Find where the given text appears and provide that cell's center as (x, y) coordinate. 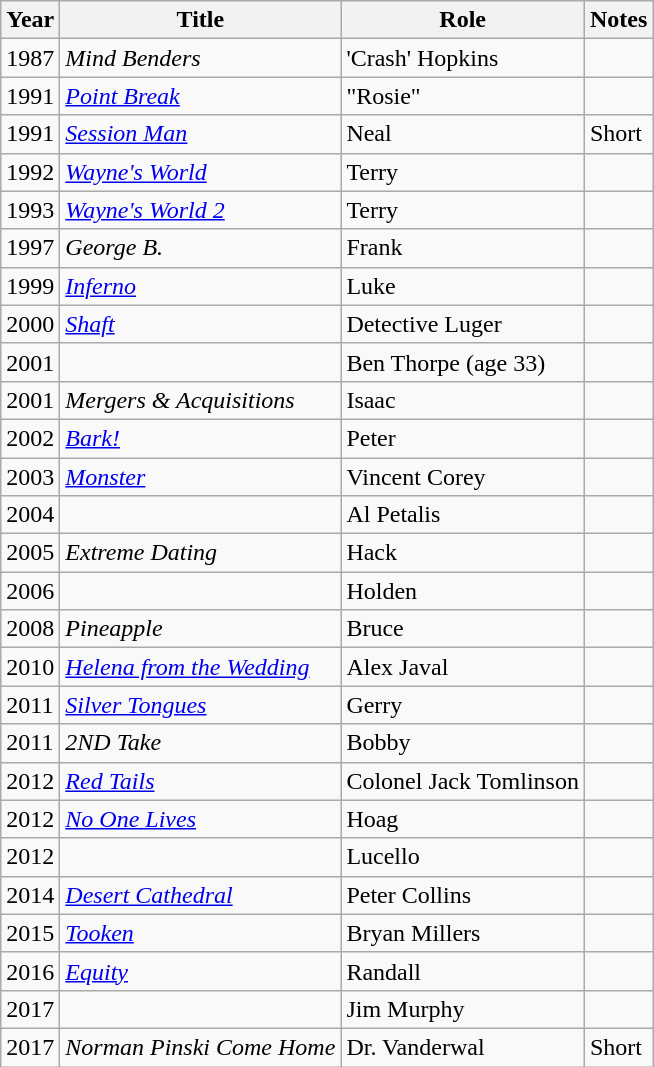
Mind Benders (200, 58)
Title (200, 20)
Silver Tongues (200, 705)
2010 (30, 667)
Isaac (463, 400)
Point Break (200, 96)
2015 (30, 933)
Shaft (200, 324)
1993 (30, 210)
Gerry (463, 705)
1992 (30, 172)
Equity (200, 971)
Neal (463, 134)
1987 (30, 58)
Inferno (200, 286)
Bark! (200, 438)
'Crash' Hopkins (463, 58)
Luke (463, 286)
2002 (30, 438)
Monster (200, 477)
Tooken (200, 933)
Year (30, 20)
Lucello (463, 857)
Red Tails (200, 781)
Randall (463, 971)
"Rosie" (463, 96)
Hoag (463, 819)
2004 (30, 515)
Alex Javal (463, 667)
2006 (30, 591)
Bruce (463, 629)
Jim Murphy (463, 1009)
Session Man (200, 134)
Mergers & Acquisitions (200, 400)
Holden (463, 591)
Wayne's World (200, 172)
Ben Thorpe (age 33) (463, 362)
Wayne's World 2 (200, 210)
Helena from the Wedding (200, 667)
Role (463, 20)
Extreme Dating (200, 553)
Pineapple (200, 629)
2014 (30, 895)
2005 (30, 553)
Frank (463, 248)
Peter (463, 438)
Detective Luger (463, 324)
Colonel Jack Tomlinson (463, 781)
1999 (30, 286)
Peter Collins (463, 895)
No One Lives (200, 819)
2003 (30, 477)
Dr. Vanderwal (463, 1047)
1997 (30, 248)
Hack (463, 553)
Al Petalis (463, 515)
2000 (30, 324)
2ND Take (200, 743)
George B. (200, 248)
Desert Cathedral (200, 895)
Bryan Millers (463, 933)
Notes (618, 20)
Vincent Corey (463, 477)
Norman Pinski Come Home (200, 1047)
2016 (30, 971)
2008 (30, 629)
Bobby (463, 743)
